Extract the (X, Y) coordinate from the center of the cell holding the provided text.  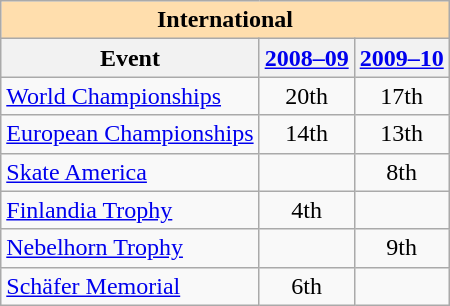
8th (402, 172)
Nebelhorn Trophy (130, 248)
International (225, 20)
World Championships (130, 96)
Event (130, 58)
14th (306, 134)
Finlandia Trophy (130, 210)
Schäfer Memorial (130, 286)
2008–09 (306, 58)
6th (306, 286)
2009–10 (402, 58)
13th (402, 134)
9th (402, 248)
European Championships (130, 134)
Skate America (130, 172)
4th (306, 210)
20th (306, 96)
17th (402, 96)
